Provide the [X, Y] coordinate of the cell's center where the given text is located.  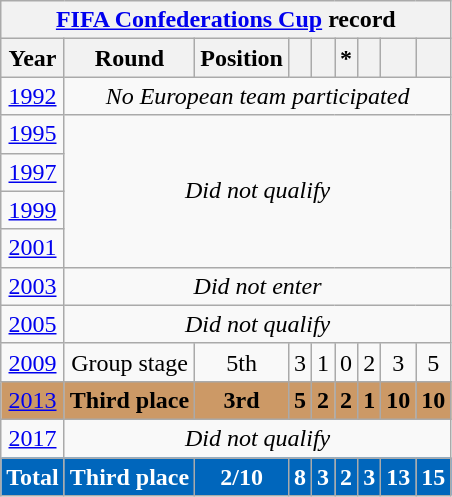
15 [434, 477]
3rd [242, 400]
2017 [33, 438]
Year [33, 58]
Did not enter [258, 286]
Round [129, 58]
2003 [33, 286]
1997 [33, 172]
Group stage [129, 362]
Position [242, 58]
2013 [33, 400]
2005 [33, 324]
Total [33, 477]
8 [300, 477]
1992 [33, 96]
1999 [33, 210]
1995 [33, 134]
No European team participated [258, 96]
2/10 [242, 477]
0 [346, 362]
13 [398, 477]
2001 [33, 248]
5th [242, 362]
2009 [33, 362]
FIFA Confederations Cup record [226, 20]
* [346, 58]
